Detect which cell encompasses the target text, then output its (X, Y) center coordinate. 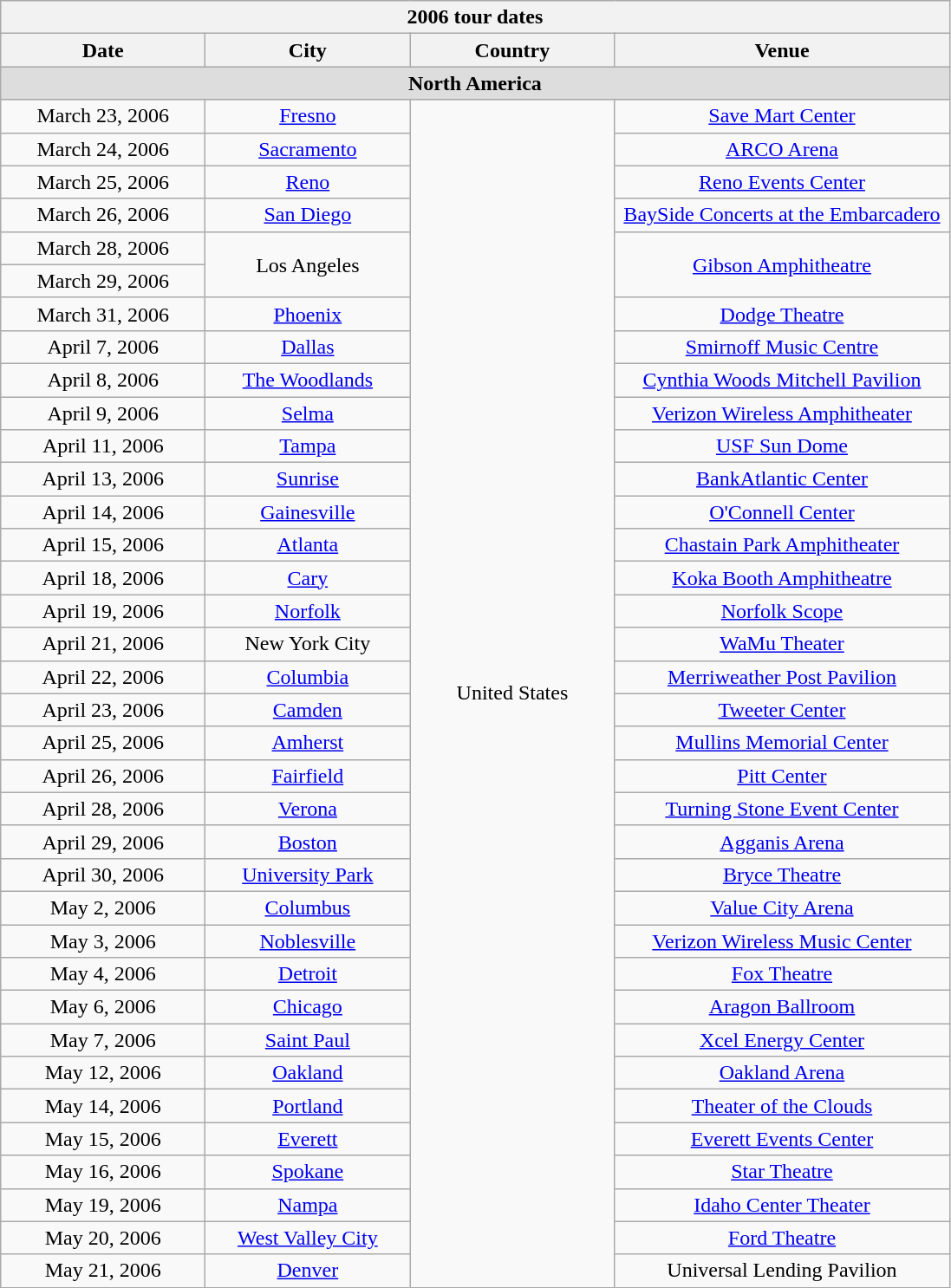
May 7, 2006 (103, 1040)
Fox Theatre (782, 974)
April 13, 2006 (103, 479)
Reno (308, 182)
April 28, 2006 (103, 809)
Tampa (308, 446)
Spokane (308, 1172)
Cary (308, 578)
North America (475, 83)
The Woodlands (308, 380)
March 25, 2006 (103, 182)
Amherst (308, 743)
March 24, 2006 (103, 149)
Gainesville (308, 512)
April 15, 2006 (103, 545)
Phoenix (308, 314)
April 11, 2006 (103, 446)
April 23, 2006 (103, 710)
May 14, 2006 (103, 1106)
Fresno (308, 116)
Bryce Theatre (782, 875)
Los Angeles (308, 264)
April 8, 2006 (103, 380)
April 26, 2006 (103, 776)
Idaho Center Theater (782, 1205)
April 14, 2006 (103, 512)
Universal Lending Pavilion (782, 1271)
Norfolk Scope (782, 611)
2006 tour dates (475, 17)
May 19, 2006 (103, 1205)
Atlanta (308, 545)
Oakland Arena (782, 1073)
April 22, 2006 (103, 677)
Norfolk (308, 611)
May 3, 2006 (103, 940)
O'Connell Center (782, 512)
Fairfield (308, 776)
Venue (782, 50)
Saint Paul (308, 1040)
April 7, 2006 (103, 347)
Gibson Amphitheatre (782, 264)
May 16, 2006 (103, 1172)
April 30, 2006 (103, 875)
United States (512, 693)
Country (512, 50)
Value City Arena (782, 907)
University Park (308, 875)
Everett Events Center (782, 1139)
Smirnoff Music Centre (782, 347)
Pitt Center (782, 776)
Verizon Wireless Music Center (782, 940)
May 2, 2006 (103, 907)
New York City (308, 644)
Koka Booth Amphitheatre (782, 578)
Chastain Park Amphitheater (782, 545)
Verizon Wireless Amphitheater (782, 413)
Xcel Energy Center (782, 1040)
Detroit (308, 974)
Noblesville (308, 940)
Denver (308, 1271)
Nampa (308, 1205)
April 9, 2006 (103, 413)
April 25, 2006 (103, 743)
Star Theatre (782, 1172)
BaySide Concerts at the Embarcadero (782, 215)
Save Mart Center (782, 116)
Mullins Memorial Center (782, 743)
Columbus (308, 907)
USF Sun Dome (782, 446)
May 20, 2006 (103, 1238)
BankAtlantic Center (782, 479)
Reno Events Center (782, 182)
Columbia (308, 677)
Portland (308, 1106)
April 21, 2006 (103, 644)
March 23, 2006 (103, 116)
Agganis Arena (782, 842)
Merriweather Post Pavilion (782, 677)
San Diego (308, 215)
May 21, 2006 (103, 1271)
March 26, 2006 (103, 215)
Verona (308, 809)
April 18, 2006 (103, 578)
Tweeter Center (782, 710)
May 6, 2006 (103, 1007)
ARCO Arena (782, 149)
WaMu Theater (782, 644)
Cynthia Woods Mitchell Pavilion (782, 380)
Sunrise (308, 479)
West Valley City (308, 1238)
Boston (308, 842)
Turning Stone Event Center (782, 809)
Aragon Ballroom (782, 1007)
March 28, 2006 (103, 248)
Everett (308, 1139)
Theater of the Clouds (782, 1106)
Dallas (308, 347)
Ford Theatre (782, 1238)
May 4, 2006 (103, 974)
May 15, 2006 (103, 1139)
Chicago (308, 1007)
Oakland (308, 1073)
March 31, 2006 (103, 314)
Date (103, 50)
Dodge Theatre (782, 314)
City (308, 50)
Camden (308, 710)
April 29, 2006 (103, 842)
April 19, 2006 (103, 611)
Sacramento (308, 149)
March 29, 2006 (103, 281)
May 12, 2006 (103, 1073)
Selma (308, 413)
